Output the [x, y] coordinate of the center of the cell containing the given text.  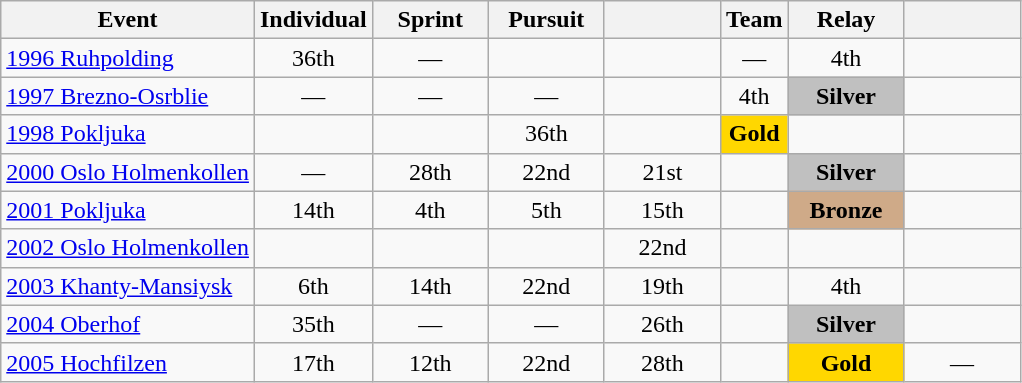
2002 Oslo Holmenkollen [128, 248]
Bronze [846, 210]
Team [754, 20]
Pursuit [546, 20]
6th [313, 286]
5th [546, 210]
2001 Pokljuka [128, 210]
2003 Khanty-Mansiysk [128, 286]
2004 Oberhof [128, 324]
17th [313, 362]
12th [430, 362]
15th [662, 210]
1997 Brezno-Osrblie [128, 96]
1996 Ruhpolding [128, 58]
19th [662, 286]
35th [313, 324]
1998 Pokljuka [128, 134]
Individual [313, 20]
Sprint [430, 20]
21st [662, 172]
2005 Hochfilzen [128, 362]
Relay [846, 20]
26th [662, 324]
Event [128, 20]
2000 Oslo Holmenkollen [128, 172]
